Identify which cell holds the provided text, then report its [X, Y] central coordinate. 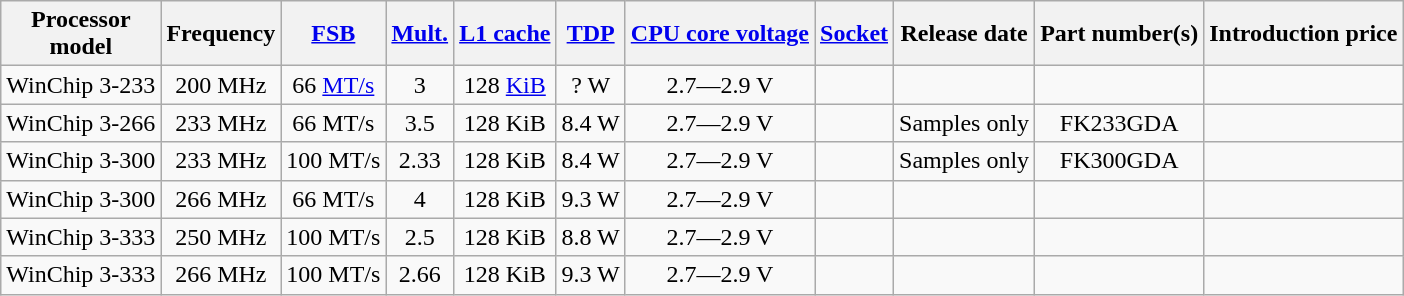
WinChip 3-233 [81, 85]
Processormodel [81, 34]
3 [420, 85]
2.66 [420, 275]
Part number(s) [1120, 34]
Mult. [420, 34]
FK300GDA [1120, 161]
4 [420, 199]
Frequency [221, 34]
250 MHz [221, 237]
? W [590, 85]
Introduction price [1304, 34]
CPU core voltage [720, 34]
2.33 [420, 161]
L1 cache [505, 34]
Release date [964, 34]
2.5 [420, 237]
3.5 [420, 123]
TDP [590, 34]
8.8 W [590, 237]
WinChip 3-266 [81, 123]
FSB [334, 34]
FK233GDA [1120, 123]
Socket [854, 34]
200 MHz [221, 85]
